Provide the [X, Y] coordinate of the cell's center where the given text is located.  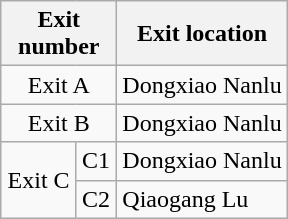
Exit B [59, 123]
Exit location [202, 34]
Exit A [59, 85]
Exit number [59, 34]
C2 [96, 199]
Qiaogang Lu [202, 199]
Exit C [39, 180]
C1 [96, 161]
